Output the [X, Y] coordinate of the center of the cell containing the given text.  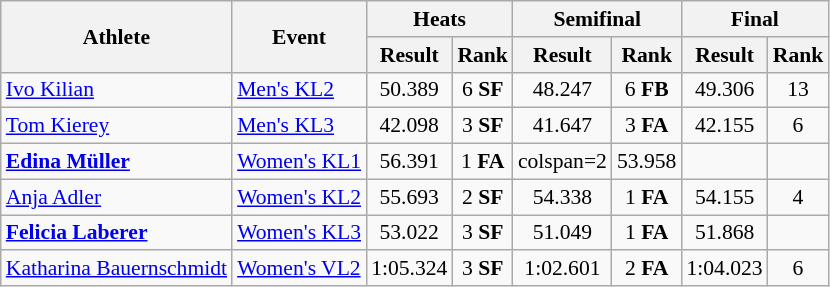
Heats [440, 19]
Women's VL2 [299, 269]
51.868 [724, 233]
55.693 [409, 197]
Athlete [116, 36]
50.389 [409, 90]
1:05.324 [409, 269]
Felicia Laberer [116, 233]
4 [798, 197]
42.098 [409, 126]
54.155 [724, 197]
Men's KL3 [299, 126]
colspan=2 [562, 162]
54.338 [562, 197]
Anja Adler [116, 197]
2 FA [646, 269]
41.647 [562, 126]
13 [798, 90]
Women's KL2 [299, 197]
Katharina Bauernschmidt [116, 269]
6 FB [646, 90]
51.049 [562, 233]
Semifinal [598, 19]
42.155 [724, 126]
Ivo Kilian [116, 90]
Edina Müller [116, 162]
49.306 [724, 90]
Event [299, 36]
6 SF [482, 90]
Women's KL1 [299, 162]
3 FA [646, 126]
53.022 [409, 233]
Men's KL2 [299, 90]
Tom Kierey [116, 126]
Women's KL3 [299, 233]
48.247 [562, 90]
Final [754, 19]
53.958 [646, 162]
1:04.023 [724, 269]
2 SF [482, 197]
56.391 [409, 162]
1:02.601 [562, 269]
